Capture the cell that displays the provided text and extract its [x, y] central coordinate. 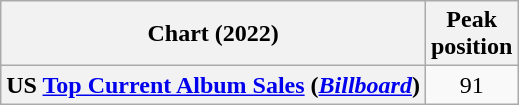
Peakposition [471, 34]
US Top Current Album Sales (Billboard) [214, 85]
Chart (2022) [214, 34]
91 [471, 85]
